Search for the cell housing the specified text and yield its (X, Y) center coordinate. 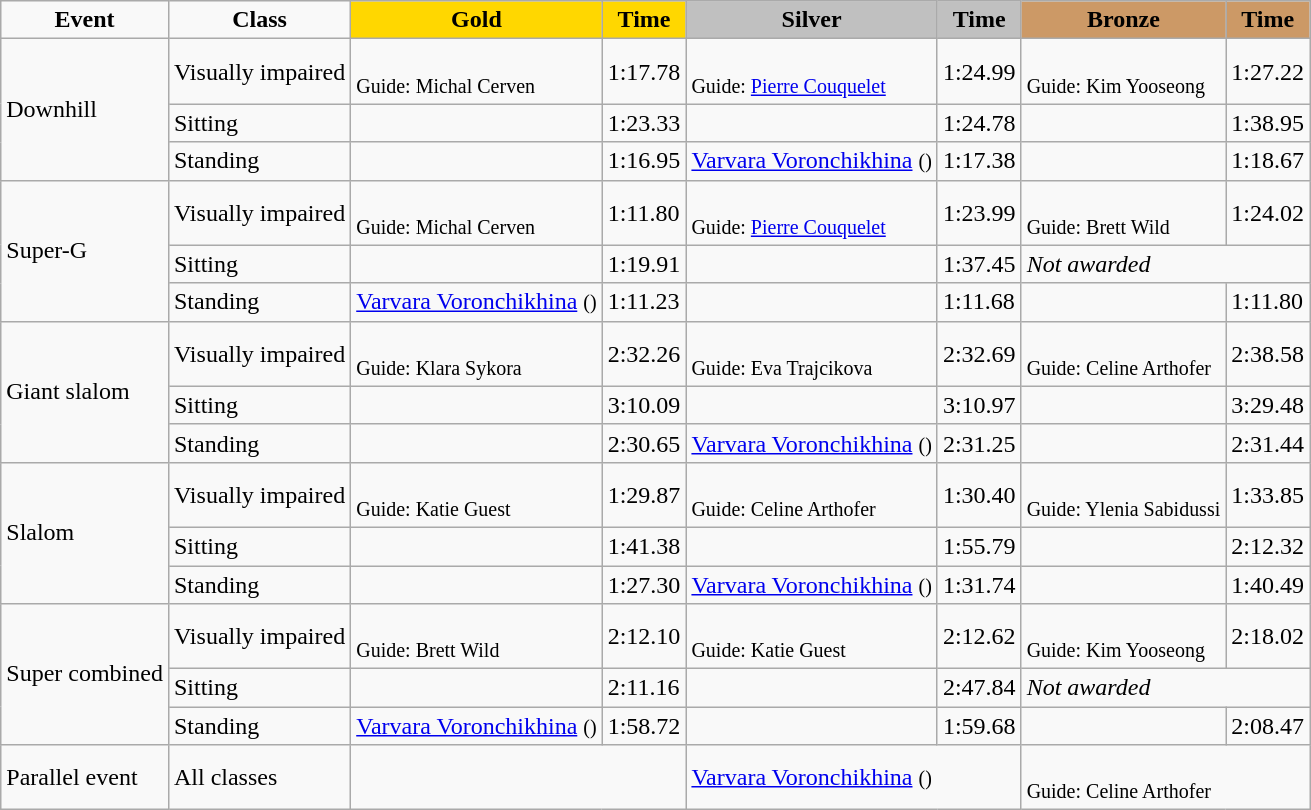
2:31.44 (1268, 443)
1:11.23 (644, 302)
2:12.32 (1268, 546)
Super-G (85, 250)
1:40.49 (1268, 585)
Super combined (85, 674)
1:17.78 (644, 72)
Guide: Ylenia Sabidussi (1124, 494)
Giant slalom (85, 392)
2:31.25 (979, 443)
Class (259, 20)
1:18.67 (1268, 161)
1:33.85 (1268, 494)
2:12.62 (979, 636)
1:58.72 (644, 726)
Slalom (85, 532)
3:10.97 (979, 405)
2:32.26 (644, 354)
1:30.40 (979, 494)
2:18.02 (1268, 636)
1:31.74 (979, 585)
1:41.38 (644, 546)
1:16.95 (644, 161)
2:12.10 (644, 636)
3:10.09 (644, 405)
1:55.79 (979, 546)
2:32.69 (979, 354)
1:29.87 (644, 494)
Guide: Eva Trajcikova (812, 354)
1:24.99 (979, 72)
1:11.68 (979, 302)
Event (85, 20)
1:23.99 (979, 212)
1:24.02 (1268, 212)
3:29.48 (1268, 405)
Silver (812, 20)
1:59.68 (979, 726)
All classes (259, 778)
Bronze (1124, 20)
Downhill (85, 110)
Guide: Klara Sykora (476, 354)
1:27.30 (644, 585)
2:30.65 (644, 443)
1:19.91 (644, 264)
1:23.33 (644, 123)
2:08.47 (1268, 726)
1:38.95 (1268, 123)
2:38.58 (1268, 354)
1:17.38 (979, 161)
2:47.84 (979, 688)
1:24.78 (979, 123)
2:11.16 (644, 688)
Gold (476, 20)
1:37.45 (979, 264)
Parallel event (85, 778)
1:27.22 (1268, 72)
